Return [x, y] of the center of cell containing provided text 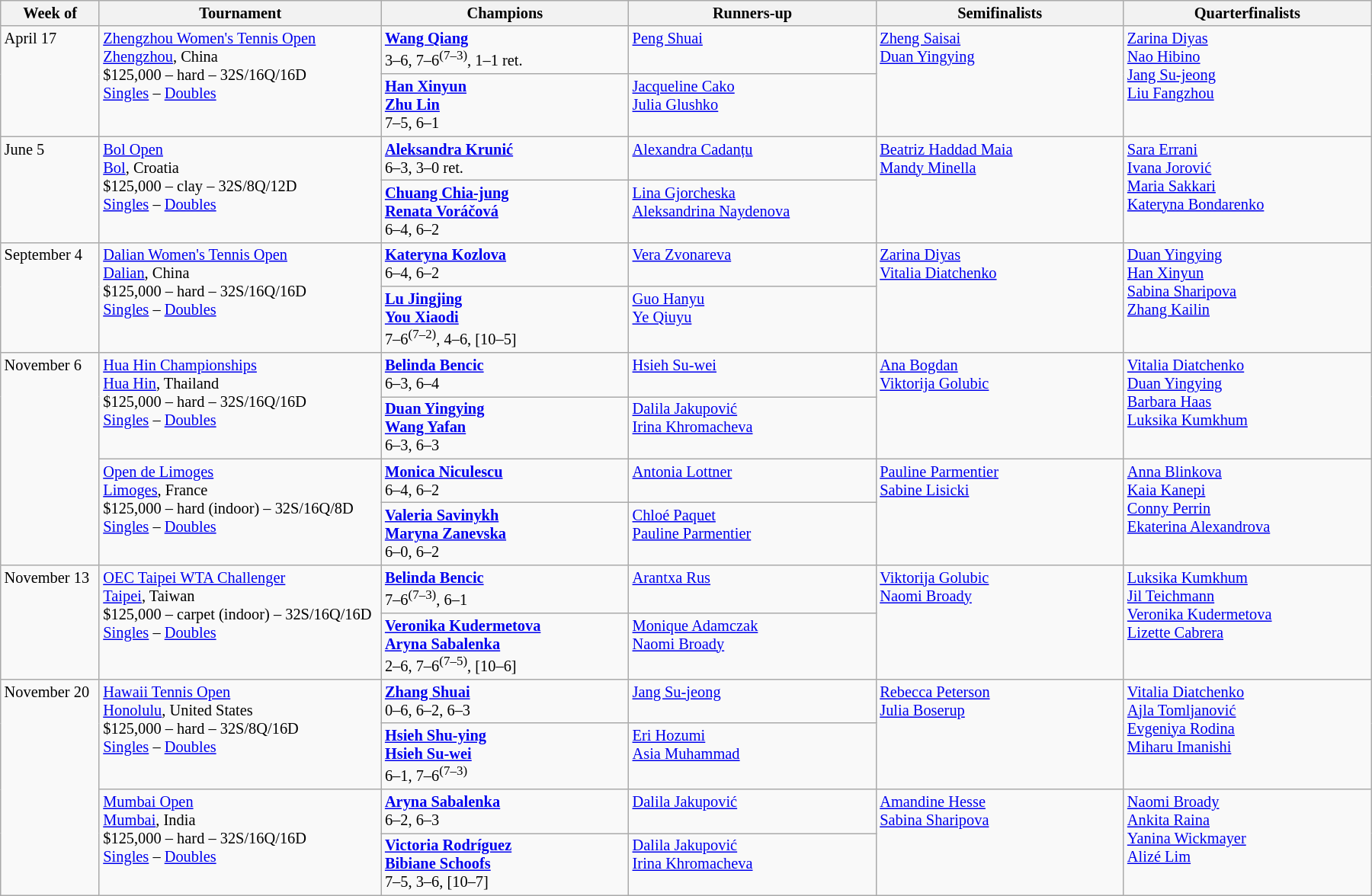
Hsieh Su-wei [753, 375]
November 13 [50, 622]
Sara Errani Ivana Jorović Maria Sakkari Kateryna Bondarenko [1247, 189]
Week of [50, 13]
Jang Su-jeong [753, 701]
Zarina Diyas Nao Hibino Jang Su-jeong Liu Fangzhou [1247, 81]
November 20 [50, 787]
Han Xinyun Zhu Lin7–5, 6–1 [505, 105]
Chuang Chia-jung Renata Voráčová 6–4, 6–2 [505, 211]
Zhengzhou Women's Tennis Open Zhengzhou, China $125,000 – hard – 32S/16Q/16D Singles – Doubles [240, 81]
Vera Zvonareva [753, 264]
Vitalia Diatchenko Ajla Tomljanović Evgeniya Rodina Miharu Imanishi [1247, 734]
Alexandra Cadanțu [753, 158]
Viktorija Golubic Naomi Broady [1000, 622]
Peng Shuai [753, 50]
Kateryna Kozlova 6–4, 6–2 [505, 264]
Guo Hanyu Ye Qiuyu [753, 320]
Zheng Saisai Duan Yingying [1000, 81]
Monica Niculescu6–4, 6–2 [505, 481]
Zarina Diyas Vitalia Diatchenko [1000, 297]
Monique Adamczak Naomi Broady [753, 646]
Ana Bogdan Viktorija Golubic [1000, 405]
Mumbai Open Mumbai, India $125,000 – hard – 32S/16Q/16D Singles – Doubles [240, 843]
Rebecca Peterson Julia Boserup [1000, 734]
Belinda Bencic7–6(7–3), 6–1 [505, 588]
Arantxa Rus [753, 588]
Aleksandra Krunić 6–3, 3–0 ret. [505, 158]
Aryna Sabalenka 6–2, 6–3 [505, 811]
Veronika Kudermetova Aryna Sabalenka2–6, 7–6(7–5), [10–6] [505, 646]
November 6 [50, 459]
Luksika Kumkhum Jil Teichmann Veronika Kudermetova Lizette Cabrera [1247, 622]
Pauline Parmentier Sabine Lisicki [1000, 512]
Zhang Shuai 0–6, 6–2, 6–3 [505, 701]
Semifinalists [1000, 13]
Tournament [240, 13]
Amandine Hesse Sabina Sharipova [1000, 843]
Antonia Lottner [753, 481]
Duan Yingying Wang Yafan6–3, 6–3 [505, 427]
Jacqueline Cako Julia Glushko [753, 105]
Lu Jingjing You Xiaodi 7–6(7–2), 4–6, [10–5] [505, 320]
Runners-up [753, 13]
Hsieh Shu-ying Hsieh Su-wei 6–1, 7–6(7–3) [505, 756]
Dalila Jakupović [753, 811]
Quarterfinalists [1247, 13]
Duan Yingying Han Xinyun Sabina Sharipova Zhang Kailin [1247, 297]
Belinda Bencic6–3, 6–4 [505, 375]
Beatriz Haddad Maia Mandy Minella [1000, 189]
Bol Open Bol, Croatia $125,000 – clay – 32S/8Q/12D Singles – Doubles [240, 189]
Hawaii Tennis Open Honolulu, United States $125,000 – hard – 32S/8Q/16D Singles – Doubles [240, 734]
September 4 [50, 297]
Anna Blinkova Kaia Kanepi Conny Perrin Ekaterina Alexandrova [1247, 512]
Chloé Paquet Pauline Parmentier [753, 534]
Champions [505, 13]
June 5 [50, 189]
Wang Qiang3–6, 7–6(7–3), 1–1 ret. [505, 50]
Victoria Rodríguez Bibiane Schoofs 7–5, 3–6, [10–7] [505, 864]
Open de Limoges Limoges, France $125,000 – hard (indoor) – 32S/16Q/8D Singles – Doubles [240, 512]
Dalian Women's Tennis Open Dalian, China $125,000 – hard – 32S/16Q/16D Singles – Doubles [240, 297]
Eri Hozumi Asia Muhammad [753, 756]
Lina Gjorcheska Aleksandrina Naydenova [753, 211]
April 17 [50, 81]
Vitalia Diatchenko Duan Yingying Barbara Haas Luksika Kumkhum [1247, 405]
OEC Taipei WTA Challenger Taipei, Taiwan $125,000 – carpet (indoor) – 32S/16Q/16D Singles – Doubles [240, 622]
Naomi Broady Ankita Raina Yanina Wickmayer Alizé Lim [1247, 843]
Valeria Savinykh Maryna Zanevska6–0, 6–2 [505, 534]
Hua Hin Championships Hua Hin, Thailand $125,000 – hard – 32S/16Q/16D Singles – Doubles [240, 405]
